For the text-containing cell, return its midpoint in (x, y) coordinate format. 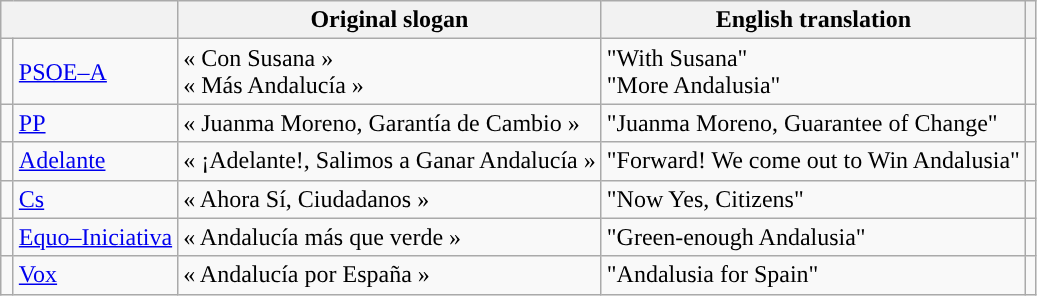
« Con Susana »« Más Andalucía » (390, 72)
Vox (95, 275)
Adelante (95, 161)
Cs (95, 199)
"Green-enough Andalusia" (813, 237)
« Ahora Sí, Ciudadanos » (390, 199)
English translation (813, 20)
« Andalucía más que verde » (390, 237)
Equo–Iniciativa (95, 237)
"Forward! We come out to Win Andalusia" (813, 161)
"Juanma Moreno, Guarantee of Change" (813, 123)
« Juanma Moreno, Garantía de Cambio » (390, 123)
"Now Yes, Citizens" (813, 199)
« ¡Adelante!, Salimos a Ganar Andalucía » (390, 161)
PSOE–A (95, 72)
Original slogan (390, 20)
"With Susana""More Andalusia" (813, 72)
PP (95, 123)
"Andalusia for Spain" (813, 275)
« Andalucía por España » (390, 275)
